Determine the [x, y] coordinate at the center of the cell enclosing the given text.  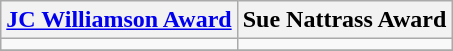
Sue Nattrass Award [344, 20]
JC Williamson Award [119, 20]
